Provide the [X, Y] coordinate of the cell's center where the given text is located.  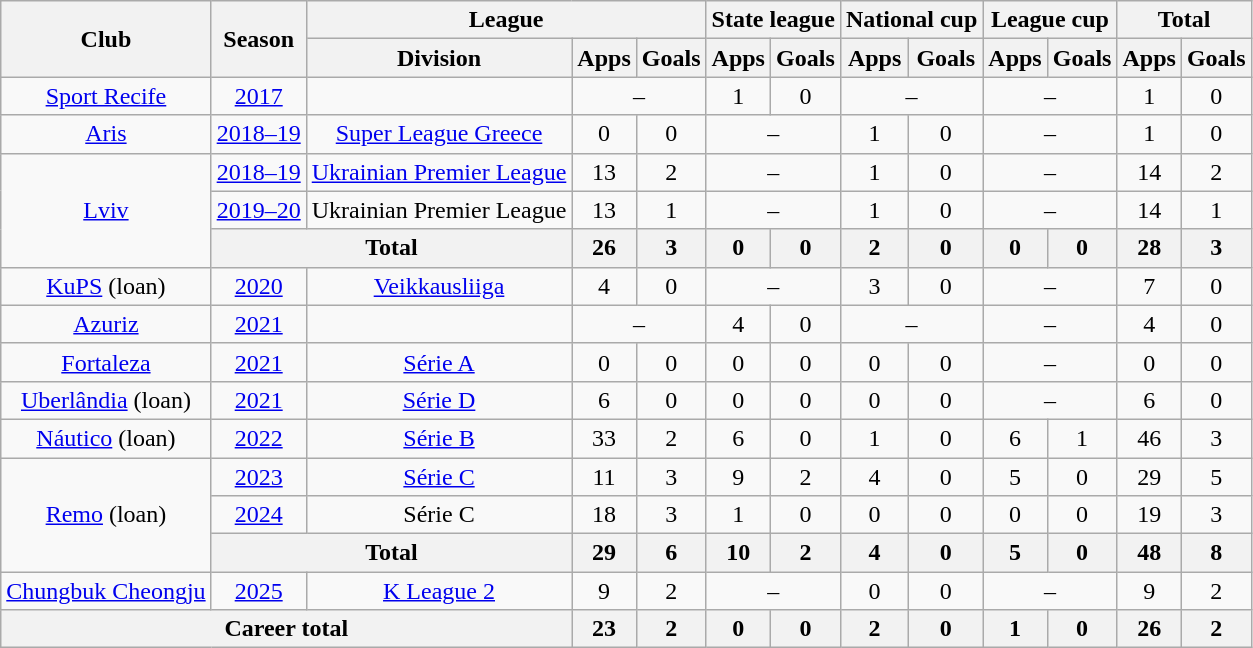
2017 [258, 96]
Uberlândia (loan) [106, 400]
National cup [911, 20]
10 [738, 553]
Fortaleza [106, 362]
Série D [439, 400]
23 [604, 629]
State league [773, 20]
2020 [258, 286]
8 [1216, 553]
2025 [258, 591]
48 [1149, 553]
Season [258, 39]
28 [1149, 248]
46 [1149, 438]
33 [604, 438]
Career total [286, 629]
2024 [258, 515]
Azuriz [106, 324]
Chungbuk Cheongju [106, 591]
Série A [439, 362]
18 [604, 515]
7 [1149, 286]
Náutico (loan) [106, 438]
2019–20 [258, 210]
K League 2 [439, 591]
Veikkausliiga [439, 286]
League [506, 20]
Division [439, 58]
2022 [258, 438]
Aris [106, 134]
Sport Recife [106, 96]
19 [1149, 515]
Série B [439, 438]
Super League Greece [439, 134]
11 [604, 477]
Lviv [106, 210]
Club [106, 39]
League cup [1050, 20]
KuPS (loan) [106, 286]
Remo (loan) [106, 515]
2023 [258, 477]
